Find where the given text appears and provide that cell's center as (x, y) coordinate. 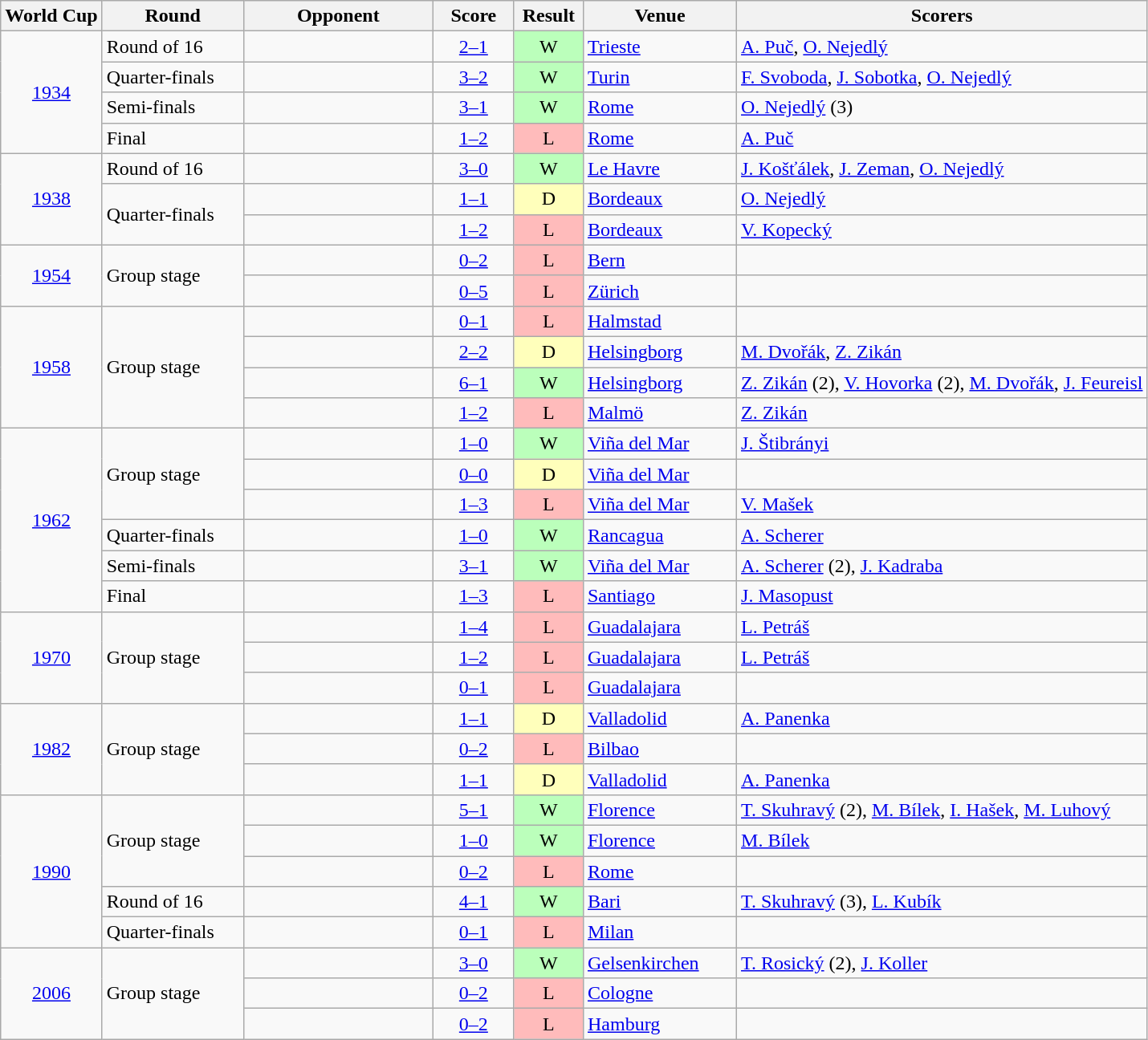
Hamburg (660, 1024)
1982 (51, 749)
World Cup (51, 16)
Santiago (660, 596)
A. Scherer (2), J. Kadraba (942, 566)
2006 (51, 993)
Bilbao (660, 749)
Score (474, 16)
M. Dvořák, Z. Zikán (942, 351)
1938 (51, 199)
A. Puč (942, 138)
V. Mašek (942, 505)
2–1 (474, 47)
O. Nejedlý (3) (942, 108)
T. Rosický (2), J. Koller (942, 963)
Malmö (660, 413)
F. Svoboda, J. Sobotka, O. Nejedlý (942, 77)
V. Kopecký (942, 230)
1–4 (474, 627)
Venue (660, 16)
Z. Zikán (2), V. Hovorka (2), M. Dvořák, J. Feureisl (942, 383)
Bern (660, 260)
Result (548, 16)
T. Skuhravý (3), L. Kubík (942, 902)
0–5 (474, 290)
Round (173, 16)
Scorers (942, 16)
T. Skuhravý (2), M. Bílek, I. Hašek, M. Luhový (942, 810)
J. Štibrányi (942, 444)
1990 (51, 871)
Milan (660, 932)
1954 (51, 275)
J. Masopust (942, 596)
0–0 (474, 474)
1934 (51, 92)
5–1 (474, 810)
J. Košťálek, J. Zeman, O. Nejedlý (942, 169)
Z. Zikán (942, 413)
Cologne (660, 993)
O. Nejedlý (942, 199)
M. Bílek (942, 840)
4–1 (474, 902)
Halmstad (660, 321)
A. Scherer (942, 535)
1962 (51, 520)
Le Havre (660, 169)
Zürich (660, 290)
Rancagua (660, 535)
A. Puč, O. Nejedlý (942, 47)
Bari (660, 902)
Turin (660, 77)
1958 (51, 367)
6–1 (474, 383)
3–2 (474, 77)
1970 (51, 657)
Opponent (338, 16)
Gelsenkirchen (660, 963)
Trieste (660, 47)
2–2 (474, 351)
